Identify which cell holds the provided text, then report its (X, Y) central coordinate. 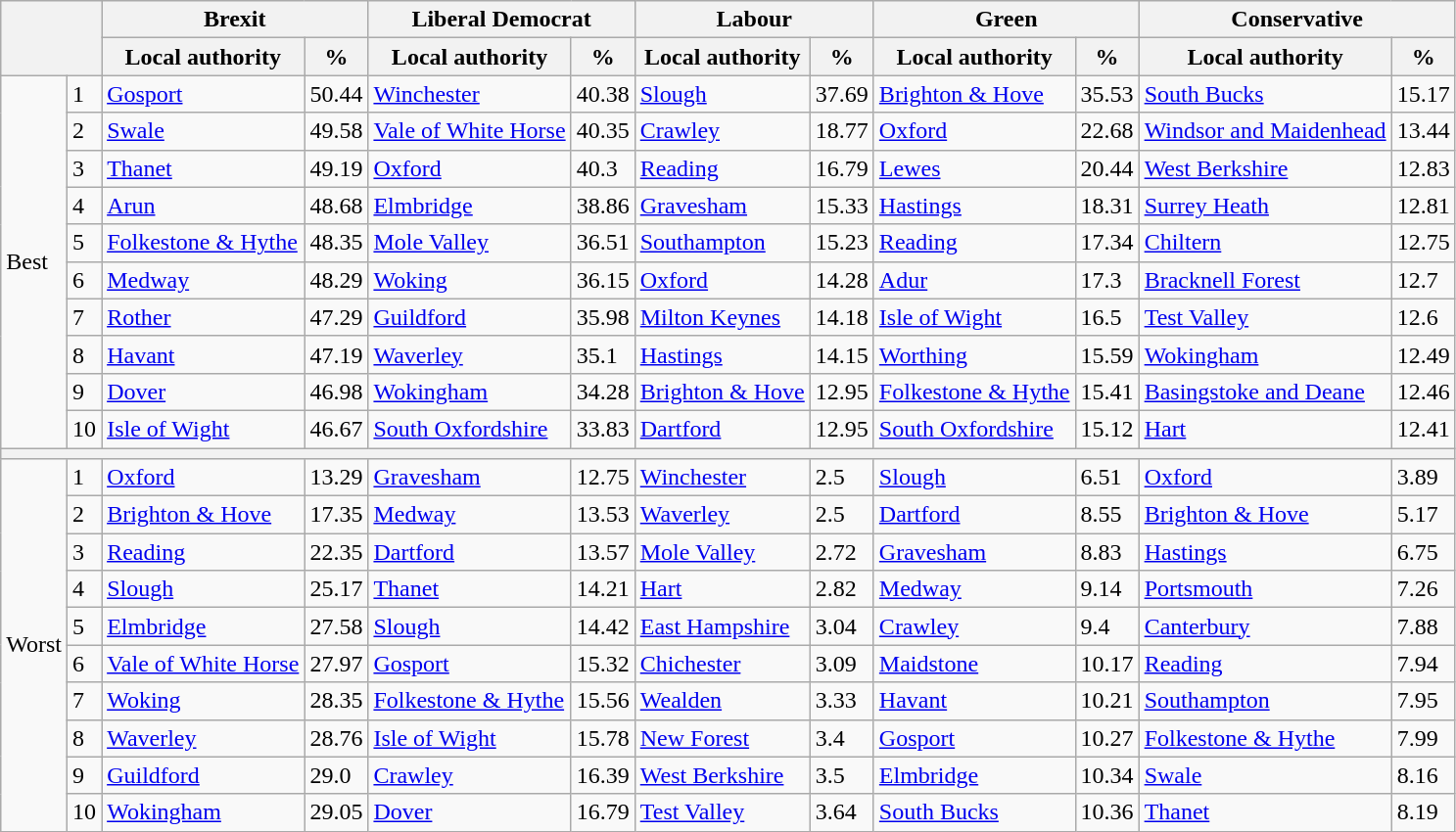
10.21 (1106, 701)
Chichester (723, 664)
33.83 (603, 429)
12.41 (1424, 429)
49.58 (337, 131)
40.3 (603, 168)
9.4 (1106, 626)
14.28 (842, 280)
3.4 (842, 738)
3.89 (1424, 478)
8.55 (1106, 515)
10.36 (1106, 812)
Arun (204, 206)
12.46 (1424, 392)
8.83 (1106, 552)
38.86 (603, 206)
14.21 (603, 589)
Lewes (974, 168)
46.67 (337, 429)
Green (1007, 20)
7.88 (1424, 626)
35.1 (603, 354)
47.19 (337, 354)
29.0 (337, 775)
Windsor and Maidenhead (1265, 131)
35.98 (603, 317)
37.69 (842, 94)
20.44 (1106, 168)
15.17 (1424, 94)
34.28 (603, 392)
14.18 (842, 317)
Labour (754, 20)
8.19 (1424, 812)
15.32 (603, 664)
6.51 (1106, 478)
17.35 (337, 515)
48.68 (337, 206)
Worst (34, 646)
12.83 (1424, 168)
27.58 (337, 626)
3.64 (842, 812)
15.59 (1106, 354)
48.35 (337, 243)
Bracknell Forest (1265, 280)
14.15 (842, 354)
12.49 (1424, 354)
Worthing (974, 354)
13.44 (1424, 131)
46.98 (337, 392)
10.27 (1106, 738)
Conservative (1296, 20)
22.68 (1106, 131)
40.35 (603, 131)
13.57 (603, 552)
Canterbury (1265, 626)
48.29 (337, 280)
16.5 (1106, 317)
Brexit (235, 20)
8.16 (1424, 775)
50.44 (337, 94)
49.19 (337, 168)
7.94 (1424, 664)
Surrey Heath (1265, 206)
25.17 (337, 589)
36.15 (603, 280)
28.76 (337, 738)
7.99 (1424, 738)
7.26 (1424, 589)
New Forest (723, 738)
15.33 (842, 206)
18.77 (842, 131)
Liberal Democrat (501, 20)
9.14 (1106, 589)
13.29 (337, 478)
12.7 (1424, 280)
3.04 (842, 626)
27.97 (337, 664)
Maidstone (974, 664)
10.17 (1106, 664)
36.51 (603, 243)
47.29 (337, 317)
17.34 (1106, 243)
15.56 (603, 701)
15.12 (1106, 429)
22.35 (337, 552)
Wealden (723, 701)
East Hampshire (723, 626)
14.42 (603, 626)
40.38 (603, 94)
29.05 (337, 812)
35.53 (1106, 94)
Best (34, 262)
13.53 (603, 515)
10.34 (1106, 775)
15.78 (603, 738)
Portsmouth (1265, 589)
15.41 (1106, 392)
16.39 (603, 775)
12.81 (1424, 206)
Milton Keynes (723, 317)
Basingstoke and Deane (1265, 392)
2.72 (842, 552)
18.31 (1106, 206)
6.75 (1424, 552)
Chiltern (1265, 243)
3.09 (842, 664)
17.3 (1106, 280)
Adur (974, 280)
15.23 (842, 243)
3.5 (842, 775)
5.17 (1424, 515)
Rother (204, 317)
12.6 (1424, 317)
3.33 (842, 701)
28.35 (337, 701)
2.82 (842, 589)
7.95 (1424, 701)
